Search for the cell housing the specified text and yield its (X, Y) center coordinate. 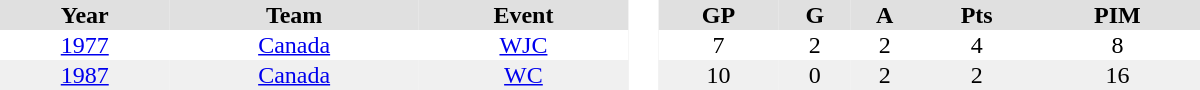
Year (85, 15)
WJC (524, 45)
16 (1118, 75)
Team (294, 15)
4 (976, 45)
GP (718, 15)
0 (815, 75)
1977 (85, 45)
A (885, 15)
PIM (1118, 15)
G (815, 15)
WC (524, 75)
7 (718, 45)
8 (1118, 45)
Event (524, 15)
10 (718, 75)
Pts (976, 15)
1987 (85, 75)
